For the text-containing cell, return its midpoint in (X, Y) coordinate format. 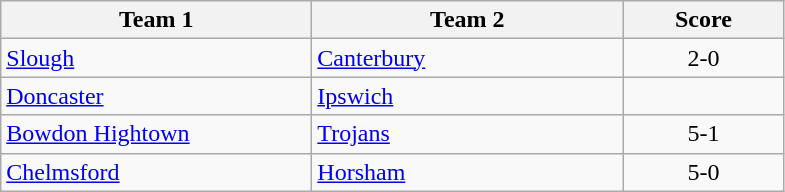
Score (704, 20)
Bowdon Hightown (156, 134)
Slough (156, 58)
Doncaster (156, 96)
2-0 (704, 58)
Trojans (468, 134)
5-0 (704, 172)
Canterbury (468, 58)
Team 1 (156, 20)
Team 2 (468, 20)
Chelmsford (156, 172)
5-1 (704, 134)
Horsham (468, 172)
Ipswich (468, 96)
